Provide the (x, y) coordinate of the cell's center where the given text is located.  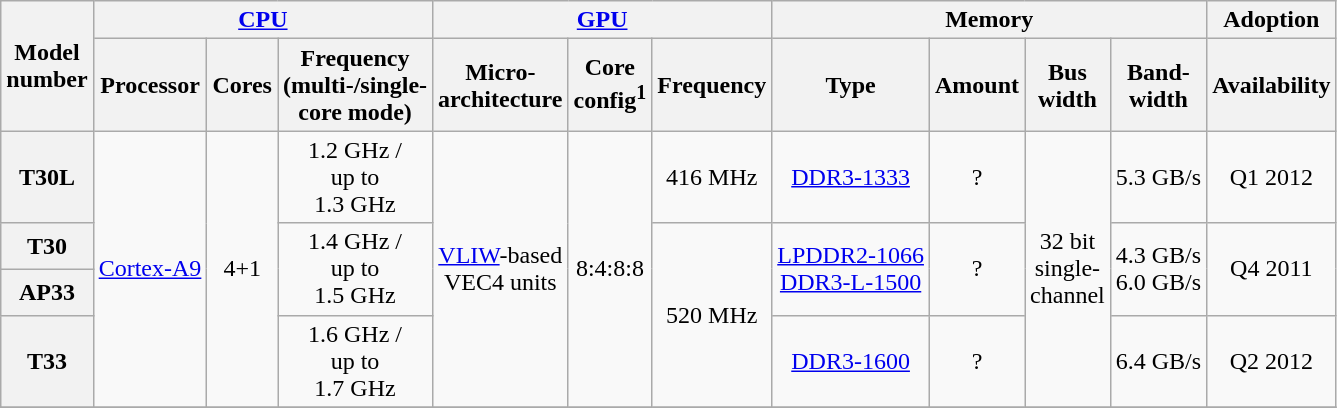
32 bitsingle-channel (1068, 269)
520 MHz (712, 315)
4.3 GB/s6.0 GB/s (1158, 269)
T30 (47, 246)
Adoption (1272, 20)
Processor (150, 85)
Availability (1272, 85)
Modelnumber (47, 66)
Buswidth (1068, 85)
GPU (602, 20)
5.3 GB/s (1158, 177)
Micro-architecture (500, 85)
DDR3-1600 (851, 361)
VLIW-basedVEC4 units (500, 269)
Memory (990, 20)
Band-width (1158, 85)
AP33 (47, 292)
Coreconfig1 (610, 85)
Cores (242, 85)
T30L (47, 177)
416 MHz (712, 177)
1.6 GHz /up to 1.7 GHz (356, 361)
CPU (262, 20)
Q4 2011 (1272, 269)
Frequency (712, 85)
Amount (976, 85)
Cortex-A9 (150, 269)
4+1 (242, 269)
6.4 GB/s (1158, 361)
8:4:8:8 (610, 269)
1.4 GHz /up to 1.5 GHz (356, 269)
LPDDR2-1066DDR3-L-1500 (851, 269)
1.2 GHz /up to 1.3 GHz (356, 177)
Type (851, 85)
Q1 2012 (1272, 177)
Q2 2012 (1272, 361)
Frequency(multi-/single-core mode) (356, 85)
T33 (47, 361)
DDR3-1333 (851, 177)
